For the text-containing cell, return its midpoint in [X, Y] coordinate format. 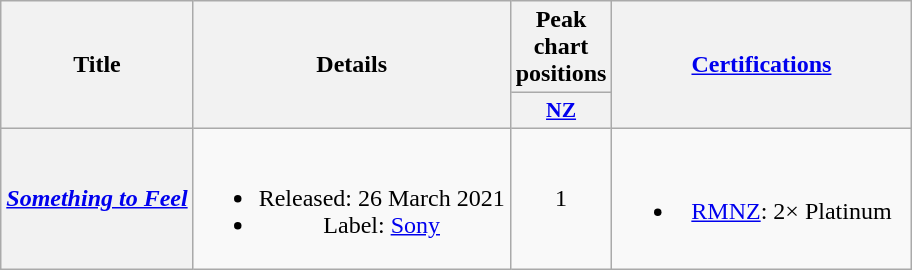
Details [352, 65]
Released: 26 March 2021Label: Sony [352, 198]
Certifications [762, 65]
Title [97, 65]
Something to Feel [97, 198]
1 [561, 198]
NZ [561, 111]
RMNZ: 2× Platinum [762, 198]
Peak chart positions [561, 47]
